Identify which cell holds the provided text, then report its [X, Y] central coordinate. 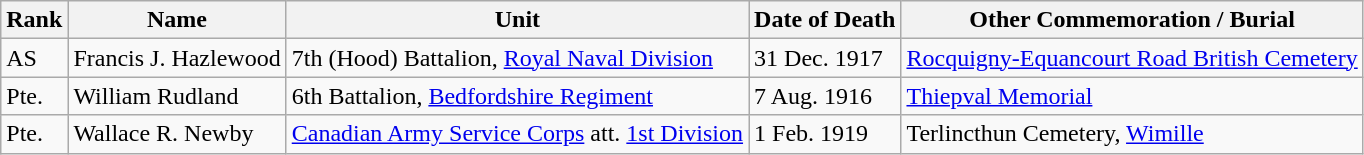
Terlincthun Cemetery, Wimille [1132, 134]
Wallace R. Newby [177, 134]
Rocquigny-Equancourt Road British Cemetery [1132, 58]
31 Dec. 1917 [825, 58]
7 Aug. 1916 [825, 96]
AS [34, 58]
Name [177, 20]
Canadian Army Service Corps att. 1st Division [517, 134]
Rank [34, 20]
7th (Hood) Battalion, Royal Naval Division [517, 58]
1 Feb. 1919 [825, 134]
Francis J. Hazlewood [177, 58]
Unit [517, 20]
William Rudland [177, 96]
Date of Death [825, 20]
Thiepval Memorial [1132, 96]
Other Commemoration / Burial [1132, 20]
6th Battalion, Bedfordshire Regiment [517, 96]
